Search for the cell housing the specified text and yield its [X, Y] center coordinate. 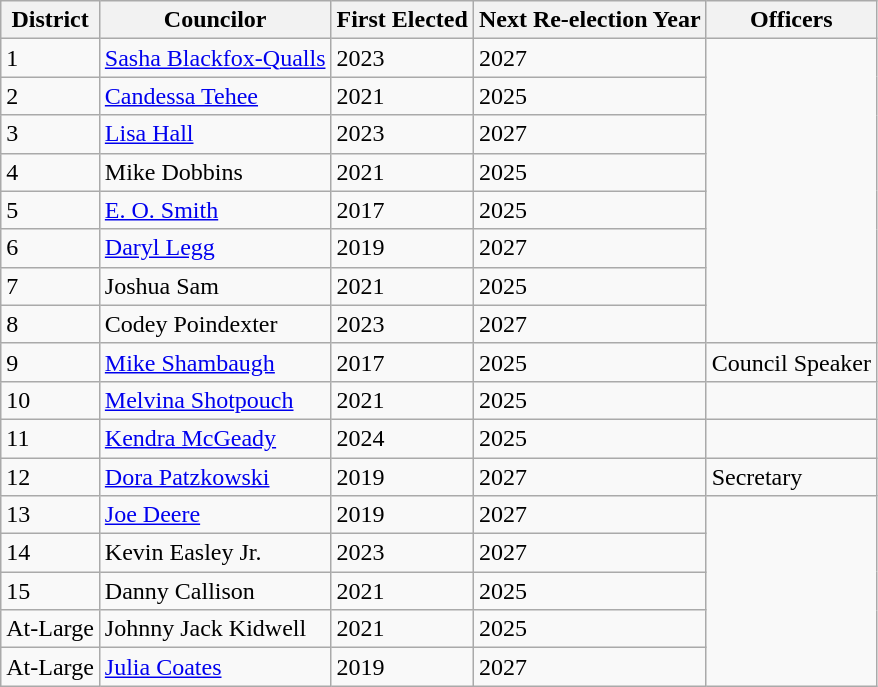
1 [50, 58]
Candessa Tehee [215, 96]
13 [50, 515]
First Elected [402, 20]
Mike Shambaugh [215, 362]
Council Speaker [791, 362]
Codey Poindexter [215, 324]
Officers [791, 20]
6 [50, 248]
E. O. Smith [215, 210]
Sasha Blackfox-Qualls [215, 58]
Secretary [791, 477]
District [50, 20]
Councilor [215, 20]
8 [50, 324]
Daryl Legg [215, 248]
14 [50, 553]
11 [50, 438]
10 [50, 400]
4 [50, 172]
Kevin Easley Jr. [215, 553]
Dora Patzkowski [215, 477]
Lisa Hall [215, 134]
Kendra McGeady [215, 438]
Next Re-election Year [590, 20]
3 [50, 134]
7 [50, 286]
2 [50, 96]
12 [50, 477]
Johnny Jack Kidwell [215, 629]
5 [50, 210]
2024 [402, 438]
9 [50, 362]
Joshua Sam [215, 286]
Mike Dobbins [215, 172]
Joe Deere [215, 515]
15 [50, 591]
Danny Callison [215, 591]
Julia Coates [215, 667]
Melvina Shotpouch [215, 400]
